Extract the [X, Y] coordinate from the center of the cell holding the provided text.  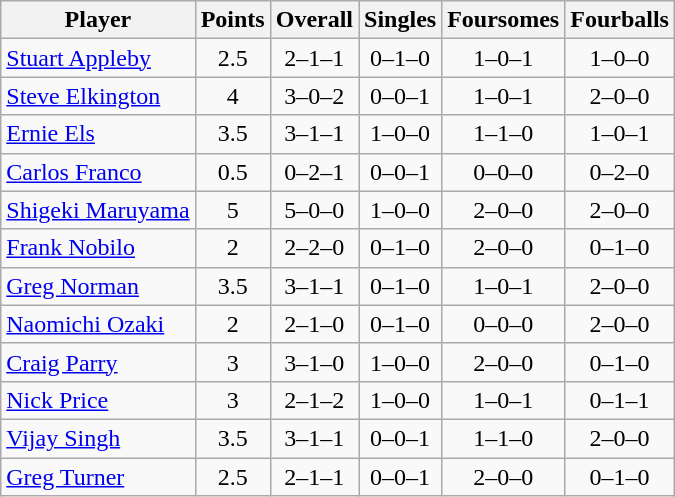
Stuart Appleby [98, 58]
Naomichi Ozaki [98, 324]
5 [232, 210]
Vijay Singh [98, 438]
Player [98, 20]
3–0–2 [314, 96]
Ernie Els [98, 134]
Greg Norman [98, 286]
Frank Nobilo [98, 248]
Points [232, 20]
5–0–0 [314, 210]
2–1–0 [314, 324]
Craig Parry [98, 362]
Carlos Franco [98, 172]
Overall [314, 20]
0–2–1 [314, 172]
2–2–0 [314, 248]
Fourballs [620, 20]
Steve Elkington [98, 96]
2–1–2 [314, 400]
4 [232, 96]
0–1–1 [620, 400]
3–1–0 [314, 362]
0–2–0 [620, 172]
Nick Price [98, 400]
Shigeki Maruyama [98, 210]
Greg Turner [98, 477]
0.5 [232, 172]
Singles [400, 20]
Foursomes [504, 20]
